From the cell containing the given text, extract its center point as (x, y) coordinate. 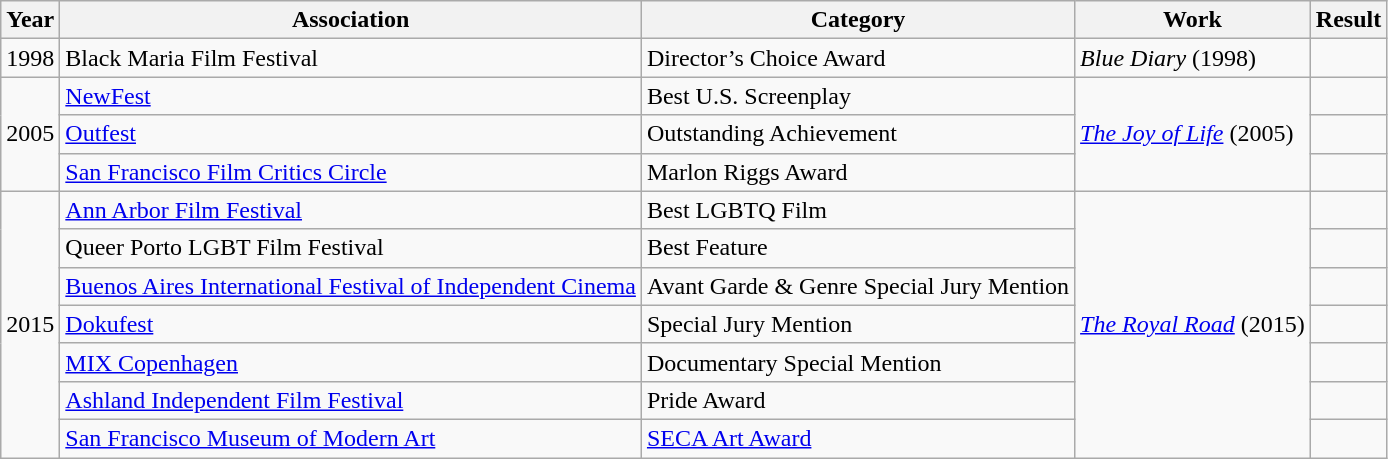
The Joy of Life (2005) (1193, 134)
Blue Diary (1998) (1193, 58)
San Francisco Film Critics Circle (351, 172)
Work (1193, 20)
Pride Award (858, 400)
Outstanding Achievement (858, 134)
Category (858, 20)
Association (351, 20)
Best U.S. Screenplay (858, 96)
SECA Art Award (858, 438)
Ashland Independent Film Festival (351, 400)
Marlon Riggs Award (858, 172)
2005 (30, 134)
MIX Copenhagen (351, 362)
The Royal Road (2015) (1193, 324)
Dokufest (351, 324)
2015 (30, 324)
NewFest (351, 96)
Best LGBTQ Film (858, 210)
Outfest (351, 134)
Avant Garde & Genre Special Jury Mention (858, 286)
Buenos Aires International Festival of Independent Cinema (351, 286)
San Francisco Museum of Modern Art (351, 438)
1998 (30, 58)
Director’s Choice Award (858, 58)
Year (30, 20)
Result (1348, 20)
Ann Arbor Film Festival (351, 210)
Special Jury Mention (858, 324)
Documentary Special Mention (858, 362)
Best Feature (858, 248)
Queer Porto LGBT Film Festival (351, 248)
Black Maria Film Festival (351, 58)
